Output the [X, Y] coordinate of the center of the cell containing the given text.  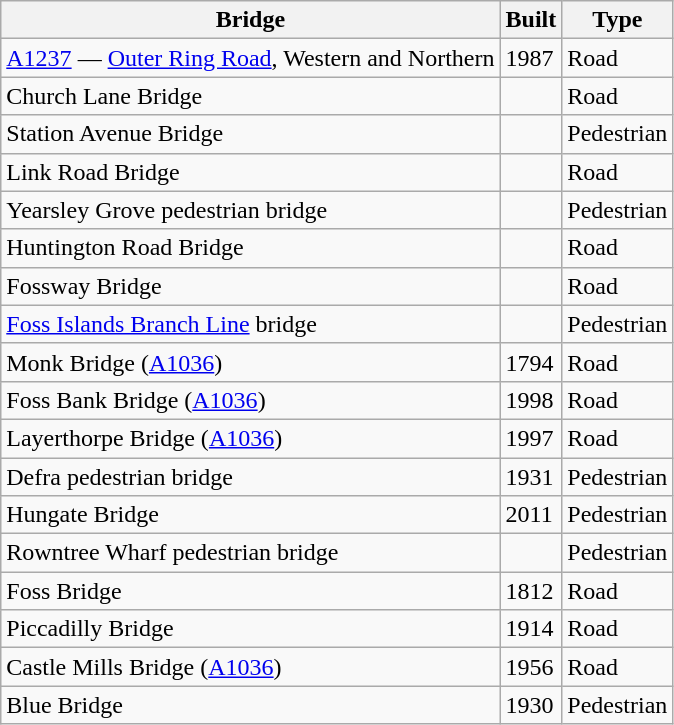
1914 [531, 629]
Bridge [250, 20]
A1237 — Outer Ring Road, Western and Northern [250, 58]
1997 [531, 438]
Station Avenue Bridge [250, 134]
1794 [531, 362]
1931 [531, 477]
1987 [531, 58]
Foss Bank Bridge (A1036) [250, 400]
Link Road Bridge [250, 172]
Blue Bridge [250, 705]
Church Lane Bridge [250, 96]
Foss Bridge [250, 591]
1812 [531, 591]
1998 [531, 400]
Yearsley Grove pedestrian bridge [250, 210]
Monk Bridge (A1036) [250, 362]
Hungate Bridge [250, 515]
Fossway Bridge [250, 286]
Layerthorpe Bridge (A1036) [250, 438]
Castle Mills Bridge (A1036) [250, 667]
1956 [531, 667]
Built [531, 20]
1930 [531, 705]
Type [618, 20]
Rowntree Wharf pedestrian bridge [250, 553]
Defra pedestrian bridge [250, 477]
2011 [531, 515]
Piccadilly Bridge [250, 629]
Foss Islands Branch Line bridge [250, 324]
Huntington Road Bridge [250, 248]
